Locate the cell with the specified text and output its [x, y] center coordinate. 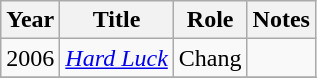
Hard Luck [117, 58]
2006 [30, 58]
Role [210, 20]
Chang [210, 58]
Notes [281, 20]
Year [30, 20]
Title [117, 20]
